From the cell containing the given text, extract its center point as (X, Y) coordinate. 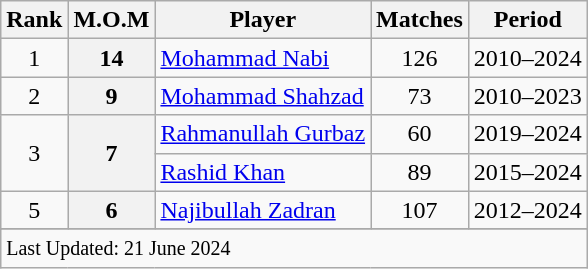
Mohammad Shahzad (263, 96)
Najibullah Zadran (263, 210)
126 (420, 58)
6 (112, 210)
M.O.M (112, 20)
14 (112, 58)
Rahmanullah Gurbaz (263, 134)
Rashid Khan (263, 172)
2012–2024 (528, 210)
7 (112, 153)
89 (420, 172)
3 (34, 153)
60 (420, 134)
2 (34, 96)
Player (263, 20)
Matches (420, 20)
73 (420, 96)
107 (420, 210)
Period (528, 20)
Rank (34, 20)
Mohammad Nabi (263, 58)
Last Updated: 21 June 2024 (294, 248)
5 (34, 210)
1 (34, 58)
2019–2024 (528, 134)
2010–2023 (528, 96)
2015–2024 (528, 172)
2010–2024 (528, 58)
9 (112, 96)
